Identify which cell holds the provided text, then report its [X, Y] central coordinate. 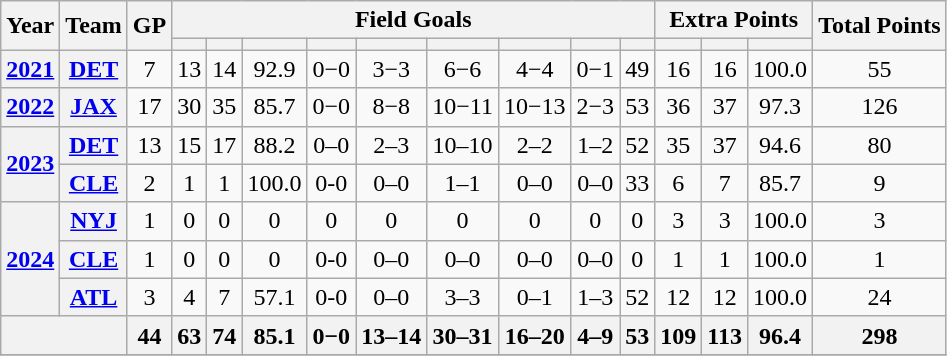
44 [149, 335]
2 [149, 183]
96.4 [780, 335]
2−3 [596, 107]
2–3 [392, 145]
109 [678, 335]
92.9 [274, 69]
NYJ [94, 221]
49 [638, 69]
JAX [94, 107]
1–2 [596, 145]
4 [190, 297]
88.2 [274, 145]
16–20 [534, 335]
10−13 [534, 107]
97.3 [780, 107]
2022 [30, 107]
9 [880, 183]
Extra Points [734, 20]
24 [880, 297]
33 [638, 183]
85.1 [274, 335]
0–1 [534, 297]
6−6 [463, 69]
113 [725, 335]
Field Goals [414, 20]
80 [880, 145]
1–1 [463, 183]
0−1 [596, 69]
2023 [30, 164]
30–31 [463, 335]
4−4 [534, 69]
36 [678, 107]
ATL [94, 297]
8−8 [392, 107]
4–9 [596, 335]
10–10 [463, 145]
Year [30, 26]
14 [224, 69]
GP [149, 26]
2021 [30, 69]
3−3 [392, 69]
3–3 [463, 297]
6 [678, 183]
63 [190, 335]
10−11 [463, 107]
55 [880, 69]
74 [224, 335]
94.6 [780, 145]
Total Points [880, 26]
1–3 [596, 297]
30 [190, 107]
13–14 [392, 335]
Team [94, 26]
2–2 [534, 145]
57.1 [274, 297]
2024 [30, 259]
126 [880, 107]
298 [880, 335]
15 [190, 145]
